Return the (x, y) coordinate for the center point of the cell that contains the specified text.  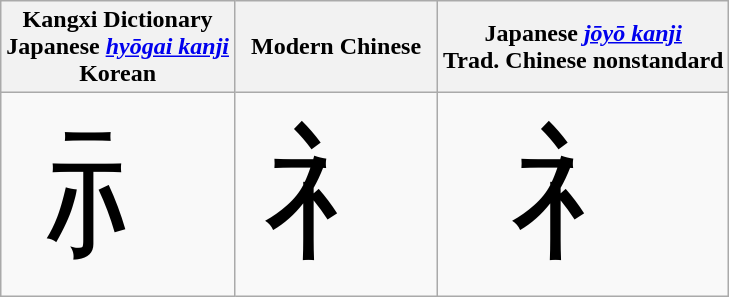
Japanese jōyō kanjiTrad. Chinese nonstandard (584, 47)
⺬ (118, 194)
Kangxi DictionaryJapanese hyōgai kanjiKorean (118, 47)
Modern Chinese (336, 47)
